Return the [x, y] coordinate for the center point of the cell that contains the specified text.  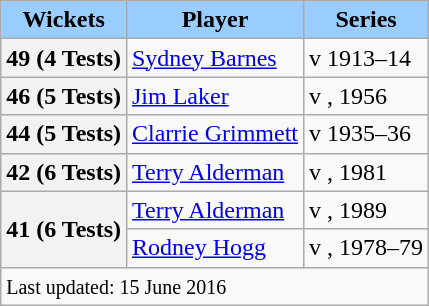
v , 1989 [366, 210]
49 (4 Tests) [64, 58]
v 1913–14 [366, 58]
44 (5 Tests) [64, 134]
Clarrie Grimmett [214, 134]
46 (5 Tests) [64, 96]
Series [366, 20]
Player [214, 20]
v , 1956 [366, 96]
v , 1981 [366, 172]
Wickets [64, 20]
v , 1978–79 [366, 248]
Last updated: 15 June 2016 [215, 286]
v 1935–36 [366, 134]
Sydney Barnes [214, 58]
Rodney Hogg [214, 248]
42 (6 Tests) [64, 172]
Jim Laker [214, 96]
41 (6 Tests) [64, 229]
